Locate the cell with the specified text and output its [x, y] center coordinate. 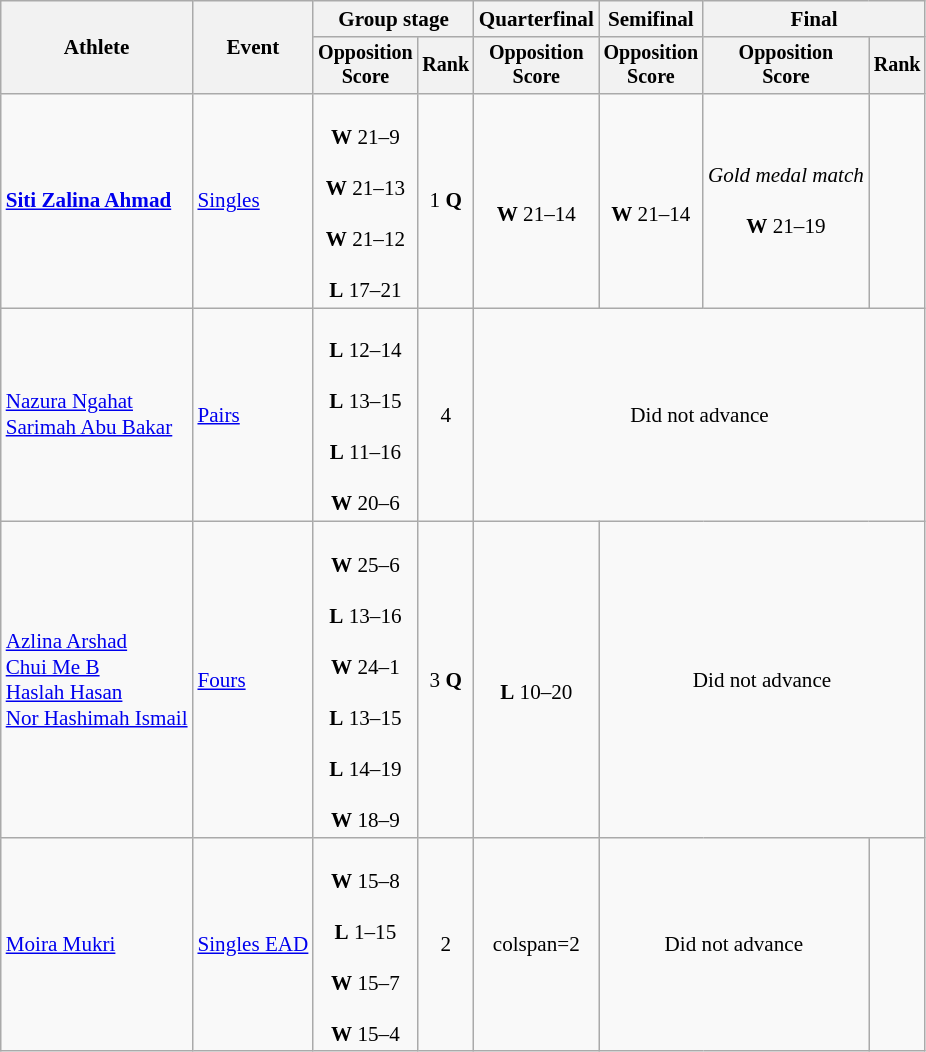
Nazura NgahatSarimah Abu Bakar [97, 415]
Quarterfinal [536, 18]
W 15–8L 1–15W 15–7W 15–4 [365, 945]
W 21–9W 21–13W 21–12L 17–21 [365, 201]
Moira Mukri [97, 945]
L 10–20 [536, 680]
L 12–14L 13–15L 11–16W 20–6 [365, 415]
Athlete [97, 48]
Event [254, 48]
Singles EAD [254, 945]
Final [814, 18]
Gold medal matchW 21–19 [786, 201]
Azlina ArshadChui Me BHaslah HasanNor Hashimah Ismail [97, 680]
W 25–6L 13–16W 24–1L 13–15L 14–19W 18–9 [365, 680]
Pairs [254, 415]
Fours [254, 680]
1 Q [446, 201]
Singles [254, 201]
Group stage [393, 18]
2 [446, 945]
3 Q [446, 680]
Siti Zalina Ahmad [97, 201]
4 [446, 415]
colspan=2 [536, 945]
Semifinal [651, 18]
